Return the [X, Y] coordinate for the center point of the cell that contains the specified text.  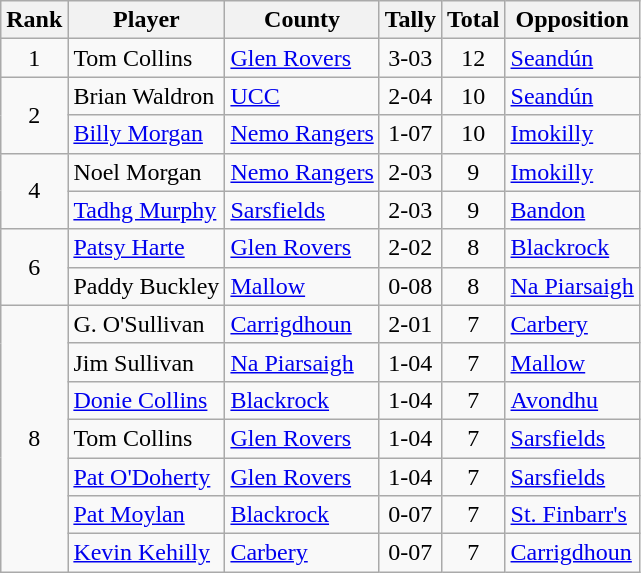
4 [34, 191]
G. O'Sullivan [146, 324]
Tadhg Murphy [146, 210]
3-03 [410, 58]
Avondhu [572, 400]
1 [34, 58]
12 [473, 58]
1-07 [410, 134]
Pat Moylan [146, 515]
Kevin Kehilly [146, 553]
2-01 [410, 324]
Patsy Harte [146, 248]
2-04 [410, 96]
Pat O'Doherty [146, 477]
6 [34, 267]
UCC [302, 96]
0-08 [410, 286]
Billy Morgan [146, 134]
Player [146, 20]
Opposition [572, 20]
Rank [34, 20]
Tally [410, 20]
Total [473, 20]
Bandon [572, 210]
St. Finbarr's [572, 515]
2-02 [410, 248]
Donie Collins [146, 400]
County [302, 20]
Paddy Buckley [146, 286]
Noel Morgan [146, 172]
2 [34, 115]
Brian Waldron [146, 96]
Jim Sullivan [146, 362]
